Scan for the cell matching the given text and deliver its (x, y) coordinate at center. 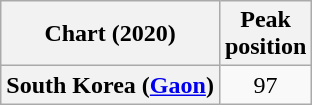
97 (265, 85)
Chart (2020) (110, 34)
Peakposition (265, 34)
South Korea (Gaon) (110, 85)
